Determine the (x, y) coordinate at the center of the cell enclosing the given text.  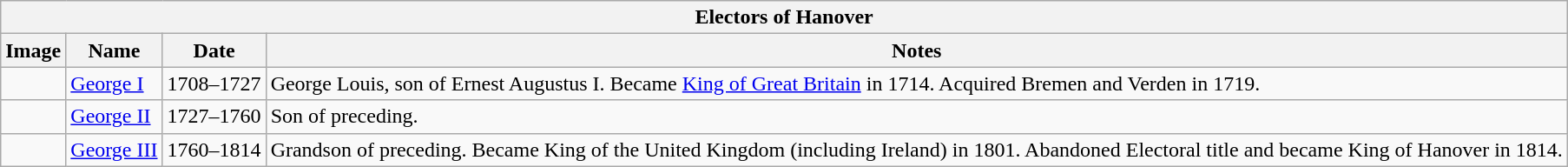
Grandson of preceding. Became King of the United Kingdom (including Ireland) in 1801. Abandoned Electoral title and became King of Hanover in 1814. (917, 150)
Son of preceding. (917, 117)
Notes (917, 50)
1727–1760 (214, 117)
George II (115, 117)
Name (115, 50)
George III (115, 150)
Image (33, 50)
Date (214, 50)
1708–1727 (214, 83)
1760–1814 (214, 150)
George I (115, 83)
George Louis, son of Ernest Augustus I. Became King of Great Britain in 1714. Acquired Bremen and Verden in 1719. (917, 83)
Electors of Hanover (785, 17)
